Identify which cell holds the provided text, then report its (X, Y) central coordinate. 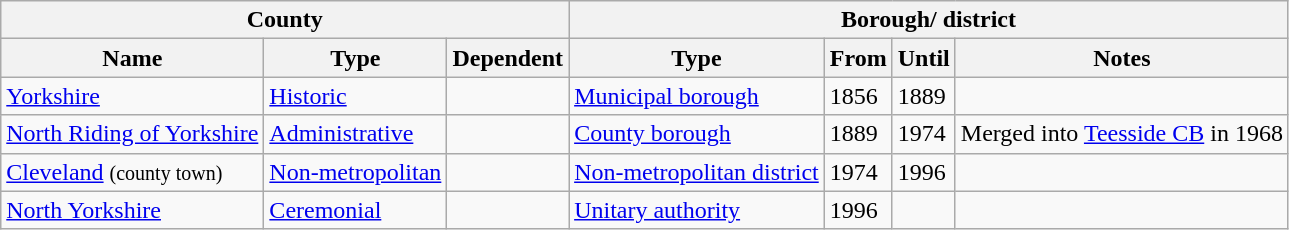
From (858, 58)
Name (132, 58)
Non-metropolitan district (697, 172)
North Yorkshire (132, 210)
Historic (356, 96)
1856 (858, 96)
Cleveland (county town) (132, 172)
Administrative (356, 134)
Until (924, 58)
Ceremonial (356, 210)
Non-metropolitan (356, 172)
Municipal borough (697, 96)
County (285, 20)
Merged into Teesside CB in 1968 (1122, 134)
North Riding of Yorkshire (132, 134)
County borough (697, 134)
Dependent (508, 58)
Notes (1122, 58)
Unitary authority (697, 210)
Yorkshire (132, 96)
Borough/ district (929, 20)
